Capture the cell that displays the provided text and extract its [x, y] central coordinate. 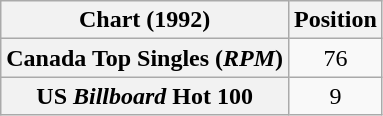
Chart (1992) [145, 20]
Position [336, 20]
9 [336, 96]
76 [336, 58]
US Billboard Hot 100 [145, 96]
Canada Top Singles (RPM) [145, 58]
